Provide the (X, Y) coordinate of the cell's center where the given text is located.  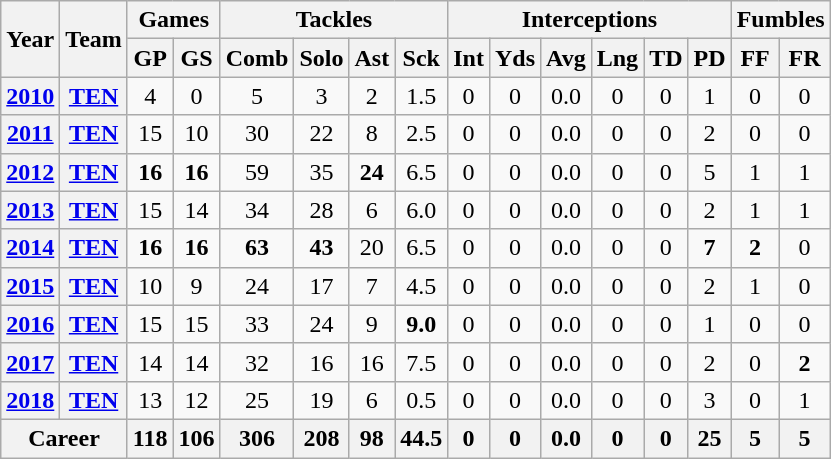
Int (469, 58)
2013 (30, 210)
Ast (372, 58)
FF (755, 58)
Comb (257, 58)
306 (257, 438)
20 (372, 248)
2014 (30, 248)
98 (372, 438)
6.0 (422, 210)
106 (196, 438)
12 (196, 400)
13 (150, 400)
Lng (617, 58)
GS (196, 58)
22 (322, 134)
30 (257, 134)
2015 (30, 286)
Avg (566, 58)
Yds (514, 58)
2012 (30, 172)
4 (150, 96)
8 (372, 134)
GP (150, 58)
2018 (30, 400)
33 (257, 324)
59 (257, 172)
Tackles (334, 20)
35 (322, 172)
0.5 (422, 400)
PD (710, 58)
34 (257, 210)
32 (257, 362)
Sck (422, 58)
Team (94, 39)
1.5 (422, 96)
2011 (30, 134)
2016 (30, 324)
17 (322, 286)
28 (322, 210)
9.0 (422, 324)
FR (804, 58)
19 (322, 400)
Career (64, 438)
Year (30, 39)
2010 (30, 96)
7.5 (422, 362)
63 (257, 248)
118 (150, 438)
Interceptions (590, 20)
208 (322, 438)
TD (666, 58)
Fumbles (780, 20)
44.5 (422, 438)
43 (322, 248)
Solo (322, 58)
4.5 (422, 286)
Games (174, 20)
2017 (30, 362)
2.5 (422, 134)
